Return (X, Y) of the center of cell containing provided text 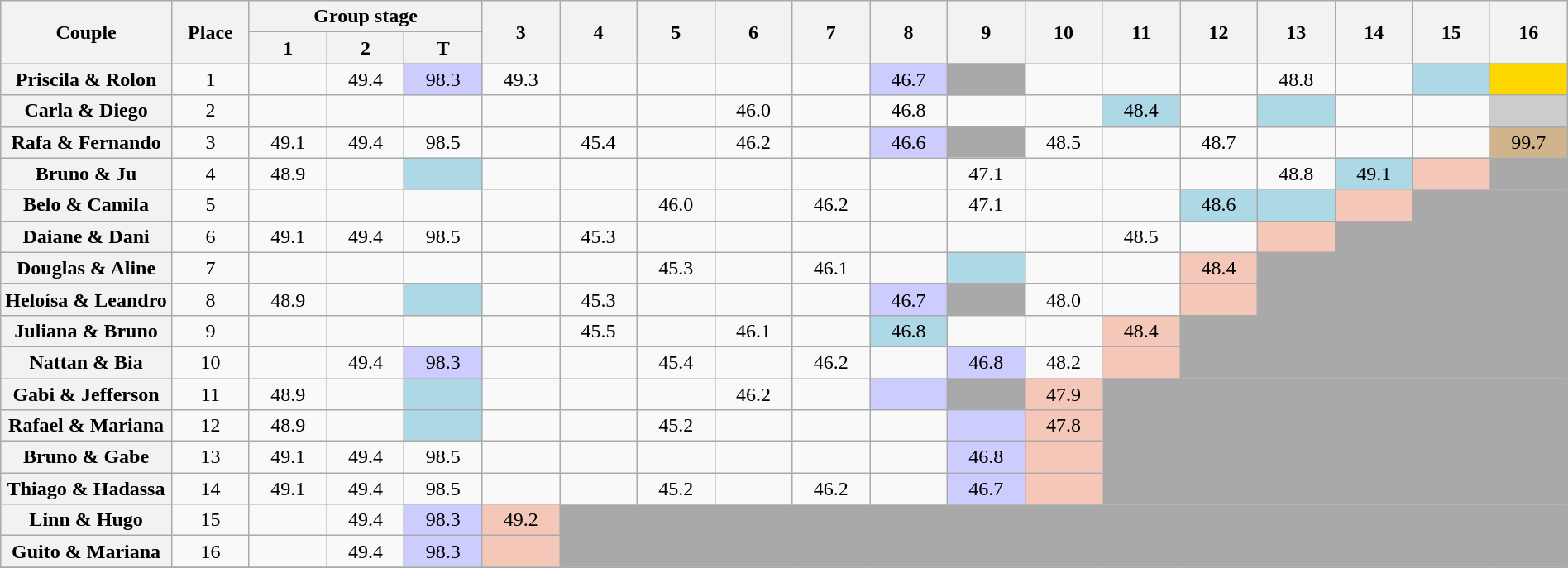
Bruno & Gabe (86, 457)
Group stage (366, 17)
Heloísa & Leandro (86, 299)
Belo & Camila (86, 205)
48.2 (1064, 362)
45.5 (599, 331)
99.7 (1528, 142)
47.9 (1064, 394)
48.0 (1064, 299)
49.3 (521, 79)
Gabi & Jefferson (86, 394)
Thiago & Hadassa (86, 489)
47.8 (1064, 426)
Linn & Hugo (86, 520)
Place (210, 32)
48.7 (1219, 142)
48.6 (1219, 205)
Guito & Mariana (86, 551)
Daiane & Dani (86, 236)
Nattan & Bia (86, 362)
Carla & Diego (86, 111)
Juliana & Bruno (86, 331)
49.2 (521, 520)
Couple (86, 32)
Bruno & Ju (86, 174)
Douglas & Aline (86, 268)
Rafa & Fernando (86, 142)
Priscila & Rolon (86, 79)
Rafael & Mariana (86, 426)
T (443, 48)
46.6 (909, 142)
